Determine the (X, Y) coordinate at the center of the cell enclosing the given text.  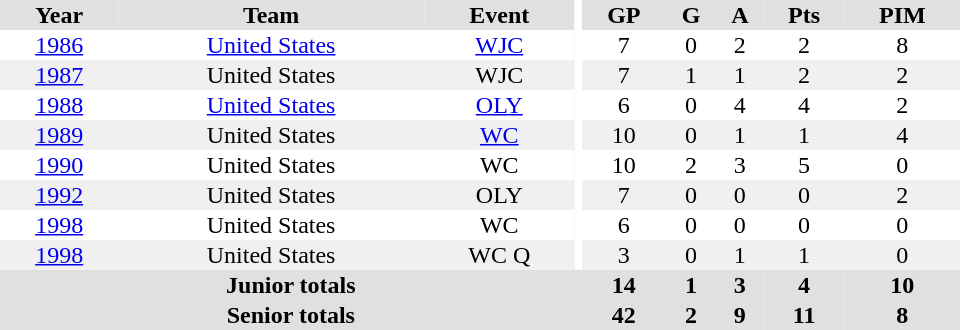
Event (500, 15)
1990 (59, 165)
Year (59, 15)
PIM (902, 15)
GP (624, 15)
Senior totals (291, 315)
14 (624, 285)
Junior totals (291, 285)
1988 (59, 105)
Team (271, 15)
A (740, 15)
11 (804, 315)
1986 (59, 45)
9 (740, 315)
1992 (59, 195)
Pts (804, 15)
1989 (59, 135)
G (691, 15)
42 (624, 315)
1987 (59, 75)
5 (804, 165)
WC Q (500, 255)
